Output the (X, Y) coordinate of the center of the cell containing the given text.  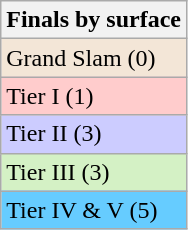
Tier II (3) (94, 134)
Grand Slam (0) (94, 58)
Tier I (1) (94, 96)
Tier IV & V (5) (94, 210)
Tier III (3) (94, 172)
Finals by surface (94, 20)
